Return the (X, Y) coordinate for the center point of the cell that contains the specified text.  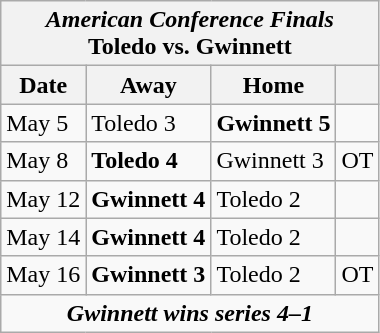
American Conference Finals Toledo vs. Gwinnett (190, 34)
May 16 (44, 275)
Away (148, 85)
Gwinnett 5 (274, 123)
May 12 (44, 199)
Gwinnett wins series 4–1 (190, 313)
May 8 (44, 161)
Date (44, 85)
May 5 (44, 123)
Home (274, 85)
May 14 (44, 237)
Toledo 3 (148, 123)
Toledo 4 (148, 161)
